Determine the (x, y) coordinate at the center of the cell enclosing the given text.  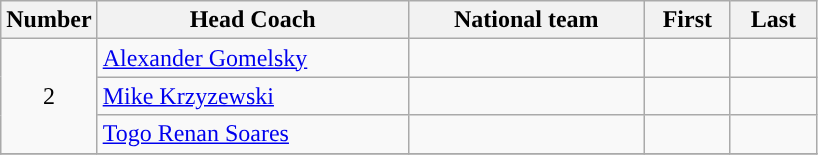
Togo Renan Soares (252, 134)
Number (49, 20)
Last (773, 20)
National team (526, 20)
Mike Krzyzewski (252, 96)
2 (49, 96)
Alexander Gomelsky (252, 58)
Head Coach (252, 20)
First (687, 20)
